From the cell containing the given text, extract its center point as [X, Y] coordinate. 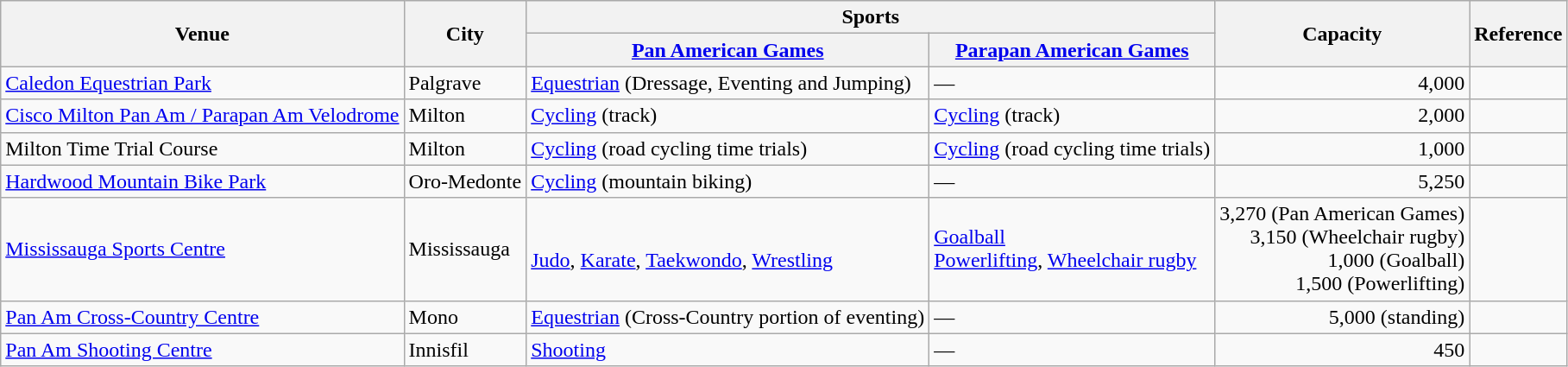
Judo, Karate, Taekwondo, Wrestling [728, 249]
City [465, 34]
2,000 [1343, 116]
Parapan American Games [1072, 50]
Pan Am Shooting Centre [202, 350]
Mono [465, 317]
1,000 [1343, 149]
Innisfil [465, 350]
Equestrian (Cross-Country portion of eventing) [728, 317]
Capacity [1343, 34]
Milton Time Trial Course [202, 149]
Pan Am Cross-Country Centre [202, 317]
4,000 [1343, 83]
Sports [871, 17]
5,000 (standing) [1343, 317]
Mississauga Sports Centre [202, 249]
Venue [202, 34]
Shooting [728, 350]
Palgrave [465, 83]
5,250 [1343, 181]
450 [1343, 350]
Equestrian (Dressage, Eventing and Jumping) [728, 83]
3,270 (Pan American Games)3,150 (Wheelchair rugby)1,000 (Goalball)1,500 (Powerlifting) [1343, 249]
Cycling (mountain biking) [728, 181]
Hardwood Mountain Bike Park [202, 181]
Goalball Powerlifting, Wheelchair rugby [1072, 249]
Cisco Milton Pan Am / Parapan Am Velodrome [202, 116]
Mississauga [465, 249]
Caledon Equestrian Park [202, 83]
Oro-Medonte [465, 181]
Reference [1519, 34]
Pan American Games [728, 50]
